Locate the cell with the specified text and output its [x, y] center coordinate. 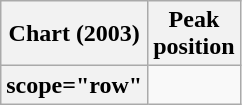
Peakposition [194, 34]
scope="row" [74, 85]
Chart (2003) [74, 34]
